Return [X, Y] of the center of cell containing provided text 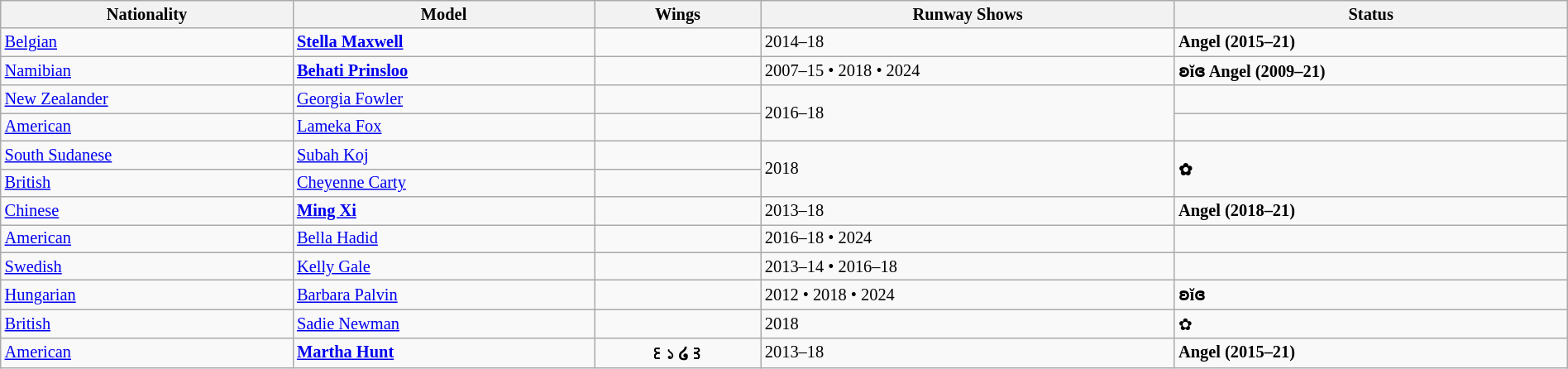
Lameka Fox [443, 127]
Namibian [147, 71]
2013–14 • 2016–18 [968, 266]
2016–18 [968, 113]
Angel (2018–21) [1371, 210]
2012 • 2018 • 2024 [968, 295]
Status [1371, 14]
Martha Hunt [443, 352]
Behati Prinsloo [443, 71]
Chinese [147, 210]
Barbara Palvin [443, 295]
Stella Maxwell [443, 42]
Kelly Gale [443, 266]
꒰১ ໒꒱ [678, 352]
2014–18 [968, 42]
2016–18 • 2024 [968, 238]
2007–15 • 2018 • 2024 [968, 71]
South Sudanese [147, 155]
Swedish [147, 266]
ʚĭɞ Angel (2009–21) [1371, 71]
Subah Koj [443, 155]
Georgia Fowler [443, 99]
Belgian [147, 42]
Ming Xi [443, 210]
Wings [678, 14]
Cheyenne Carty [443, 183]
ʚĭɞ [1371, 295]
Nationality [147, 14]
New Zealander [147, 99]
Sadie Newman [443, 324]
Model [443, 14]
Runway Shows [968, 14]
Hungarian [147, 295]
Bella Hadid [443, 238]
